Scan for the cell matching the given text and deliver its [X, Y] coordinate at center. 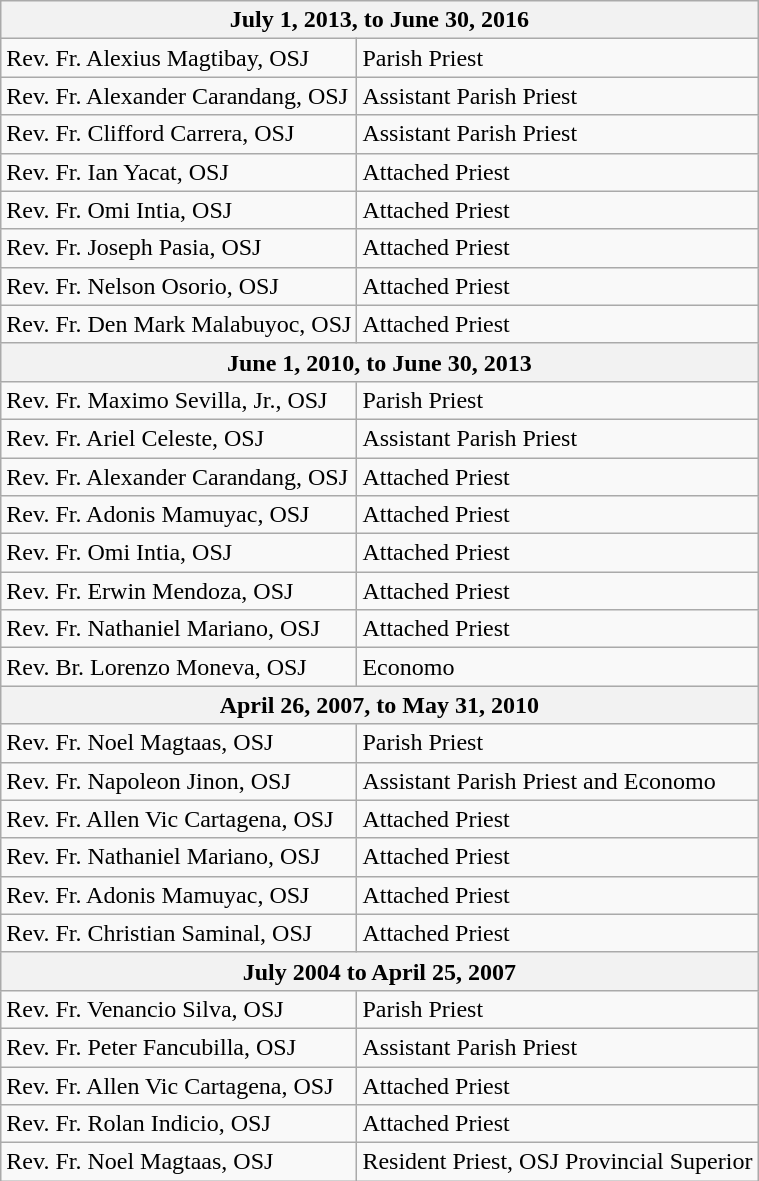
Rev. Fr. Alexius Magtibay, OSJ [179, 58]
Rev. Fr. Christian Saminal, OSJ [179, 933]
Assistant Parish Priest and Economo [558, 781]
April 26, 2007, to May 31, 2010 [380, 705]
Rev. Fr. Rolan Indicio, OSJ [179, 1124]
Rev. Fr. Nelson Osorio, OSJ [179, 286]
Rev. Fr. Erwin Mendoza, OSJ [179, 591]
Rev. Fr. Den Mark Malabuyoc, OSJ [179, 324]
Rev. Fr. Ariel Celeste, OSJ [179, 438]
Resident Priest, OSJ Provincial Superior [558, 1162]
Rev. Fr. Peter Fancubilla, OSJ [179, 1047]
July 1, 2013, to June 30, 2016 [380, 20]
Economo [558, 667]
July 2004 to April 25, 2007 [380, 971]
Rev. Fr. Maximo Sevilla, Jr., OSJ [179, 400]
Rev. Br. Lorenzo Moneva, OSJ [179, 667]
Rev. Fr. Ian Yacat, OSJ [179, 172]
Rev. Fr. Venancio Silva, OSJ [179, 1009]
Rev. Fr. Clifford Carrera, OSJ [179, 134]
Rev. Fr. Napoleon Jinon, OSJ [179, 781]
Rev. Fr. Joseph Pasia, OSJ [179, 248]
June 1, 2010, to June 30, 2013 [380, 362]
